Find where the given text appears and provide that cell's center as (x, y) coordinate. 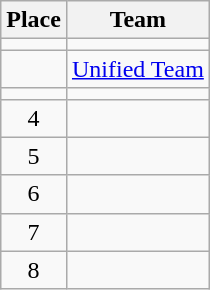
Unified Team (138, 69)
Place (34, 20)
7 (34, 232)
6 (34, 194)
4 (34, 118)
8 (34, 270)
5 (34, 156)
Team (138, 20)
